Return (X, Y) of the center of cell containing provided text 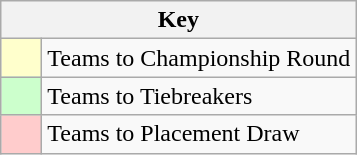
Teams to Championship Round (199, 58)
Teams to Tiebreakers (199, 96)
Teams to Placement Draw (199, 134)
Key (178, 20)
